Scan for the cell matching the given text and deliver its [X, Y] coordinate at center. 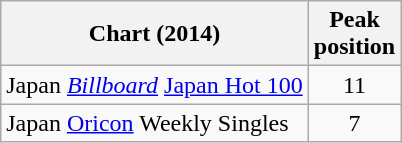
11 [354, 85]
Japan Oricon Weekly Singles [155, 123]
Chart (2014) [155, 34]
Japan Billboard Japan Hot 100 [155, 85]
7 [354, 123]
Peakposition [354, 34]
